Capture the cell that displays the provided text and extract its (X, Y) central coordinate. 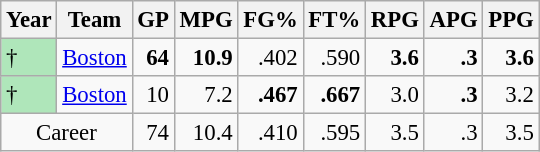
3.2 (511, 95)
.590 (334, 58)
.402 (270, 58)
.410 (270, 133)
.595 (334, 133)
FG% (270, 20)
10 (153, 95)
GP (153, 20)
64 (153, 58)
Team (94, 20)
FT% (334, 20)
10.4 (206, 133)
MPG (206, 20)
PPG (511, 20)
7.2 (206, 95)
3.0 (396, 95)
10.9 (206, 58)
Career (66, 133)
74 (153, 133)
RPG (396, 20)
Year (29, 20)
.667 (334, 95)
APG (454, 20)
.467 (270, 95)
